Search for the cell housing the specified text and yield its (X, Y) center coordinate. 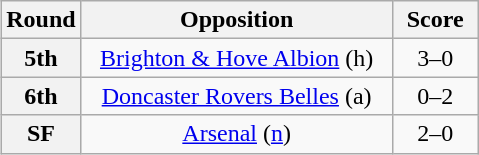
Arsenal (n) (236, 134)
Score (435, 20)
6th (41, 96)
Round (41, 20)
SF (41, 134)
5th (41, 58)
0–2 (435, 96)
Opposition (236, 20)
2–0 (435, 134)
Brighton & Hove Albion (h) (236, 58)
Doncaster Rovers Belles (a) (236, 96)
3–0 (435, 58)
